Extract the [X, Y] coordinate from the center of the cell holding the provided text.  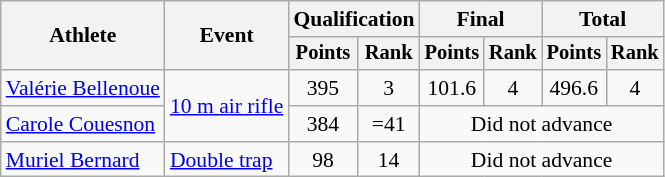
Final [481, 19]
496.6 [574, 88]
Athlete [83, 36]
395 [322, 88]
Qualification [354, 19]
384 [322, 124]
=41 [389, 124]
10 m air rifle [226, 106]
Carole Couesnon [83, 124]
Total [603, 19]
Valérie Bellenoue [83, 88]
Event [226, 36]
Did not advance [542, 124]
3 [389, 88]
101.6 [452, 88]
